Output the [X, Y] coordinate of the center of the cell containing the given text.  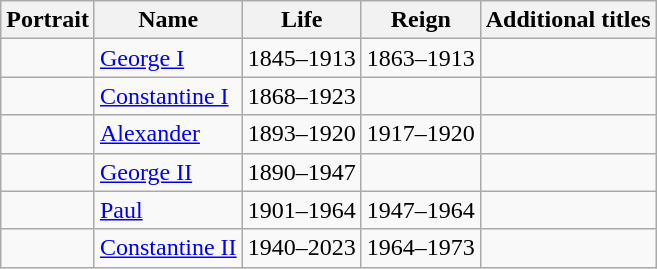
1901–1964 [302, 210]
Name [168, 20]
Reign [420, 20]
1964–1973 [420, 248]
1868–1923 [302, 96]
Portrait [48, 20]
1890–1947 [302, 172]
Additional titles [568, 20]
Life [302, 20]
George II [168, 172]
1893–1920 [302, 134]
Paul [168, 210]
1940–2023 [302, 248]
George I [168, 58]
1845–1913 [302, 58]
Constantine II [168, 248]
1917–1920 [420, 134]
1947–1964 [420, 210]
1863–1913 [420, 58]
Constantine I [168, 96]
Alexander [168, 134]
